Return (X, Y) of the center of cell containing provided text 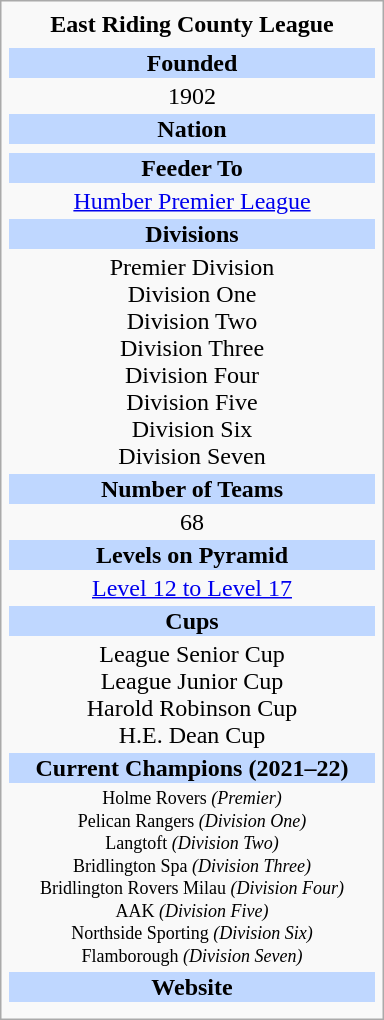
Number of Teams (192, 489)
Levels on Pyramid (192, 555)
Level 12 to Level 17 (192, 588)
Humber Premier League (192, 201)
Premier DivisionDivision OneDivision TwoDivision ThreeDivision FourDivision FiveDivision SixDivision Seven (192, 362)
Founded (192, 63)
Current Champions (2021–22) (192, 768)
East Riding County League (192, 24)
League Senior CupLeague Junior CupHarold Robinson CupH.E. Dean Cup (192, 694)
Nation (192, 129)
Divisions (192, 234)
68 (192, 522)
Website (192, 987)
Feeder To (192, 168)
1902 (192, 96)
Cups (192, 621)
